For the text-containing cell, return its midpoint in (X, Y) coordinate format. 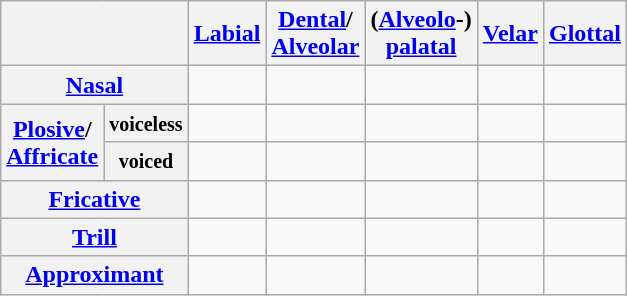
voiceless (146, 123)
Labial (227, 34)
Glottal (584, 34)
Plosive/Affricate (52, 142)
Nasal (94, 85)
Dental/Alveolar (316, 34)
Fricative (94, 199)
(Alveolo-)palatal (421, 34)
Approximant (94, 275)
voiced (146, 161)
Trill (94, 237)
Velar (510, 34)
